Scan for the cell matching the given text and deliver its [X, Y] coordinate at center. 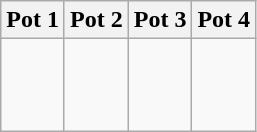
Pot 1 [33, 20]
Pot 2 [96, 20]
Pot 4 [224, 20]
Pot 3 [160, 20]
